For the text-containing cell, return its midpoint in [x, y] coordinate format. 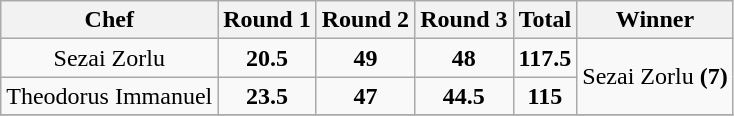
115 [545, 96]
Winner [655, 20]
23.5 [267, 96]
49 [365, 58]
44.5 [464, 96]
Sezai Zorlu [110, 58]
47 [365, 96]
Round 1 [267, 20]
Total [545, 20]
Round 3 [464, 20]
117.5 [545, 58]
Chef [110, 20]
Theodorus Immanuel [110, 96]
Sezai Zorlu (7) [655, 77]
20.5 [267, 58]
48 [464, 58]
Round 2 [365, 20]
